Detect which cell encompasses the target text, then output its [x, y] center coordinate. 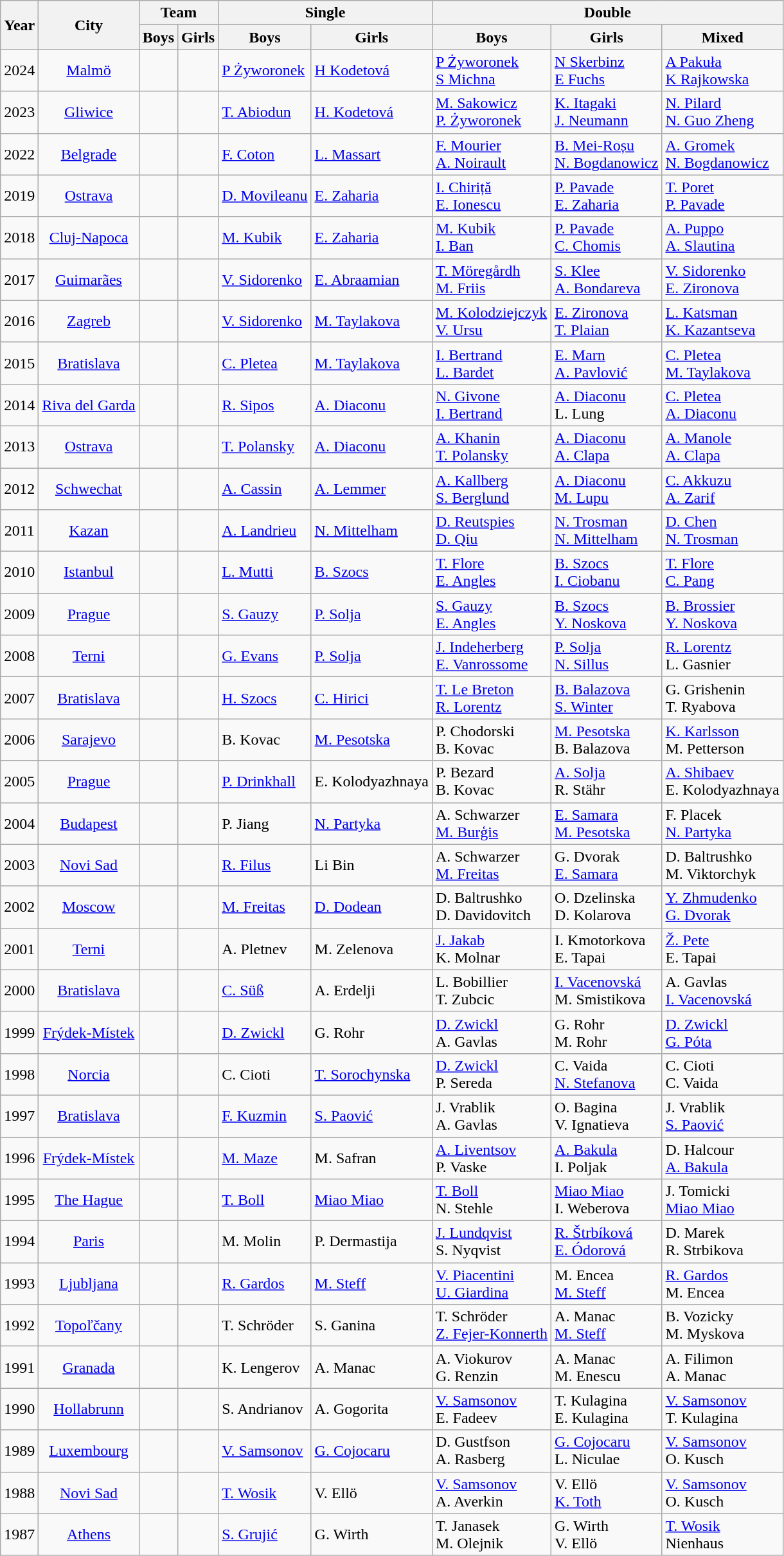
Cluj-Napoca [89, 238]
2006 [19, 739]
N. Trosman N. Mittelham [607, 531]
1991 [19, 1367]
D. Zwickl [265, 1033]
Istanbul [89, 572]
P. Drinkhall [265, 782]
S. Grujić [265, 1534]
M. Kubik [265, 238]
F. Mourier A. Noirault [491, 154]
2017 [19, 279]
D. Baltrushko D. Davidovitch [491, 907]
P. Solja N. Sillus [607, 656]
2022 [19, 154]
F. Placek N. Partyka [722, 823]
Hollabrunn [89, 1409]
T. Abiodun [265, 112]
V. Ellö [371, 1493]
A. Cassin [265, 489]
2023 [19, 112]
T. Wosik [265, 1493]
A. Liventsov P. Vaske [491, 1157]
V. Samsonov A. Averkin [491, 1493]
R. Gardos [265, 1283]
C. Cioti C. Vaida [722, 1074]
B. Vozicky M. Myskova [722, 1326]
B. Szocs I. Ciobanu [607, 572]
A. Kallberg S. Berglund [491, 489]
T. Flore C. Pang [722, 572]
Miao Miao I. Weberova [607, 1200]
2014 [19, 405]
T. Wosik Nienhaus [722, 1534]
E. Kolodyazhnaya [371, 782]
Year [19, 25]
Athens [89, 1534]
L. Bobillier T. Zubcic [491, 990]
H Kodetová [371, 71]
N. Mittelham [371, 531]
A. Manac [371, 1367]
B. Mei-Roșu N. Bogdanowicz [607, 154]
1990 [19, 1409]
N. Pilard N. Guo Zheng [722, 112]
T. Schröder [265, 1326]
M. Kubik I. Ban [491, 238]
T. Flore E. Angles [491, 572]
T. Boll N. Stehle [491, 1200]
Luxembourg [89, 1451]
K. Karlsson M. Petterson [722, 739]
P. Pavade E. Zaharia [607, 195]
V. Samsonov T. Kulagina [722, 1409]
N Skerbinz E Fuchs [607, 71]
A. Manole A. Clapa [722, 446]
E. Marn A. Pavlović [607, 363]
2015 [19, 363]
J. Tomicki Miao Miao [722, 1200]
T. Möregårdh M. Friis [491, 279]
D. Chen N. Trosman [722, 531]
D. Gustfson A. Rasberg [491, 1451]
V. Piacentini U. Giardina [491, 1283]
A. Solja R. Stähr [607, 782]
G. Evans [265, 656]
N. Givone I. Bertrand [491, 405]
L. Massart [371, 154]
P. Bezard B. Kovac [491, 782]
G. Dvorak E. Samara [607, 865]
A. Diaconu A. Clapa [607, 446]
2002 [19, 907]
Paris [89, 1242]
2010 [19, 572]
G. Wirth V. Ellö [607, 1534]
Norcia [89, 1074]
2004 [19, 823]
M. Maze [265, 1157]
D. Zwickl A. Gavlas [491, 1033]
R. Lorentz L. Gasnier [722, 656]
S. Klee A. Bondareva [607, 279]
V. Samsonov [265, 1451]
V. Sidorenko E. Zironova [722, 279]
A. Manac M. Enescu [607, 1367]
1993 [19, 1283]
2012 [19, 489]
D. Dodean [371, 907]
J. Vrablik S. Paović [722, 1116]
2000 [19, 990]
S. Gauzy [265, 615]
A. Bakula I. Poljak [607, 1157]
P Żyworonek S Michna [491, 71]
A. Gromek N. Bogdanowicz [722, 154]
K. Itagaki J. Neumann [607, 112]
2011 [19, 531]
T. Le Breton R. Lorentz [491, 698]
Team [179, 13]
N. Partyka [371, 823]
2001 [19, 949]
J. Vrablik A. Gavlas [491, 1116]
Riva del Garda [89, 405]
T. Boll [265, 1200]
2019 [19, 195]
Y. Zhmudenko G. Dvorak [722, 907]
E. Abraamian [371, 279]
C. Pletea [265, 363]
Malmö [89, 71]
D. Marek R. Strbikova [722, 1242]
J. Lundqvist S. Nyqvist [491, 1242]
Gliwice [89, 112]
T. Kulagina E. Kulagina [607, 1409]
D. Zwickl G. Póta [722, 1033]
2009 [19, 615]
2013 [19, 446]
V. Samsonov E. Fadeev [491, 1409]
The Hague [89, 1200]
G. Wirth [371, 1534]
B. Szocs [371, 572]
S. Andrianov [265, 1409]
2007 [19, 698]
C. Akkuzu A. Zarif [722, 489]
F. Coton [265, 154]
R. Sipos [265, 405]
O. Dzelinska D. Kolarova [607, 907]
1999 [19, 1033]
C. Pletea A. Diaconu [722, 405]
L. Katsman K. Kazantseva [722, 321]
A. Puppo A. Slautina [722, 238]
G. Cojocaru [371, 1451]
R. Gardos M. Encea [722, 1283]
T. Poret P. Pavade [722, 195]
T. Polansky [265, 446]
C. Vaida N. Stefanova [607, 1074]
A. Landrieu [265, 531]
P. Dermastija [371, 1242]
T. Sorochynska [371, 1074]
O. Bagina V. Ignatieva [607, 1116]
Ž. Pete E. Tapai [722, 949]
1994 [19, 1242]
2003 [19, 865]
H. Szocs [265, 698]
1997 [19, 1116]
Mixed [722, 37]
B. Szocs Y. Noskova [607, 615]
2018 [19, 238]
M. Molin [265, 1242]
Li Bin [371, 865]
Budapest [89, 823]
A. Lemmer [371, 489]
1989 [19, 1451]
P. Jiang [265, 823]
1988 [19, 1493]
Guimarães [89, 279]
M. Steff [371, 1283]
Belgrade [89, 154]
1995 [19, 1200]
Miao Miao [371, 1200]
J. Jakab K. Molnar [491, 949]
D. Halcour A. Bakula [722, 1157]
Schwechat [89, 489]
D. Reutspies D. Qiu [491, 531]
G. Grishenin T. Ryabova [722, 698]
M. Safran [371, 1157]
I. Bertrand L. Bardet [491, 363]
Topoľčany [89, 1326]
A. Schwarzer M. Freitas [491, 865]
C. Pletea M. Taylakova [722, 363]
A. Diaconu M. Lupu [607, 489]
Zagreb [89, 321]
C. Hirici [371, 698]
M. Sakowicz P. Żyworonek [491, 112]
A. Khanin T. Polansky [491, 446]
A. Gogorita [371, 1409]
I. Kmotorkova E. Tapai [607, 949]
S. Paović [371, 1116]
P. Chodorski B. Kovac [491, 739]
P Żyworonek [265, 71]
A. Filimon A. Manac [722, 1367]
H. Kodetová [371, 112]
Double [607, 13]
Sarajevo [89, 739]
E. Samara M. Pesotska [607, 823]
T. Janasek M. Olejnik [491, 1534]
Granada [89, 1367]
P. Pavade C. Chomis [607, 238]
Ljubljana [89, 1283]
1996 [19, 1157]
M. Pesotska B. Balazova [607, 739]
1987 [19, 1534]
M. Zelenova [371, 949]
L. Mutti [265, 572]
2008 [19, 656]
R. Štrbíková E. Ódorová [607, 1242]
Single [325, 13]
1992 [19, 1326]
M. Pesotska [371, 739]
K. Lengerov [265, 1367]
M. Freitas [265, 907]
D. Baltrushko M. Viktorchyk [722, 865]
F. Kuzmin [265, 1116]
A. Gavlas I. Vacenovská [722, 990]
A. Viokurov G. Renzin [491, 1367]
Moscow [89, 907]
G. Cojocaru L. Niculae [607, 1451]
1998 [19, 1074]
B. Kovac [265, 739]
C. Cioti [265, 1074]
M. Encea M. Steff [607, 1283]
E. Zironova T. Plaian [607, 321]
B. Balazova S. Winter [607, 698]
D. Movileanu [265, 195]
2024 [19, 71]
J. Indeherberg E. Vanrossome [491, 656]
2005 [19, 782]
V. Ellö K. Toth [607, 1493]
A. Schwarzer M. Burģis [491, 823]
I. Vacenovská M. Smistikova [607, 990]
A. Manac M. Steff [607, 1326]
R. Filus [265, 865]
B. Brossier Y. Noskova [722, 615]
City [89, 25]
A. Erdelji [371, 990]
G. Rohr [371, 1033]
2016 [19, 321]
T. Schröder Z. Fejer-Konnerth [491, 1326]
C. Süß [265, 990]
G. Rohr M. Rohr [607, 1033]
A. Shibaev E. Kolodyazhnaya [722, 782]
D. Zwickl P. Sereda [491, 1074]
I. Chiriță E. Ionescu [491, 195]
A. Diaconu L. Lung [607, 405]
S. Gauzy E. Angles [491, 615]
A Pakuła K Rajkowska [722, 71]
A. Pletnev [265, 949]
Kazan [89, 531]
S. Ganina [371, 1326]
M. Kolodziejczyk V. Ursu [491, 321]
